Return (x, y) of the center of cell containing provided text 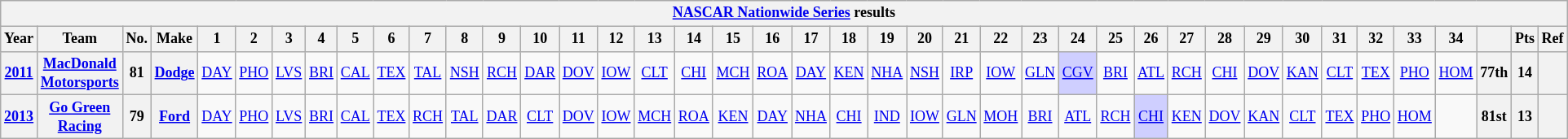
26 (1151, 39)
2 (254, 39)
5 (356, 39)
21 (961, 39)
25 (1115, 39)
IRP (961, 73)
Year (20, 39)
22 (1001, 39)
32 (1376, 39)
2013 (20, 117)
8 (465, 39)
12 (616, 39)
10 (540, 39)
Ref (1553, 39)
Make (174, 39)
18 (849, 39)
11 (579, 39)
16 (773, 39)
81 (137, 73)
No. (137, 39)
81st (1494, 117)
79 (137, 117)
Ford (174, 117)
29 (1264, 39)
Go Green Racing (80, 117)
19 (887, 39)
3 (289, 39)
IND (887, 117)
Team (80, 39)
6 (391, 39)
33 (1416, 39)
31 (1340, 39)
CGV (1078, 73)
24 (1078, 39)
17 (811, 39)
Pts (1525, 39)
23 (1040, 39)
7 (428, 39)
77th (1494, 73)
30 (1302, 39)
4 (321, 39)
27 (1186, 39)
MOH (1001, 117)
9 (502, 39)
15 (733, 39)
2011 (20, 73)
1 (217, 39)
NASCAR Nationwide Series results (784, 13)
34 (1456, 39)
MacDonald Motorsports (80, 73)
20 (925, 39)
Dodge (174, 73)
28 (1225, 39)
